Extract the [x, y] coordinate from the center of the cell holding the provided text.  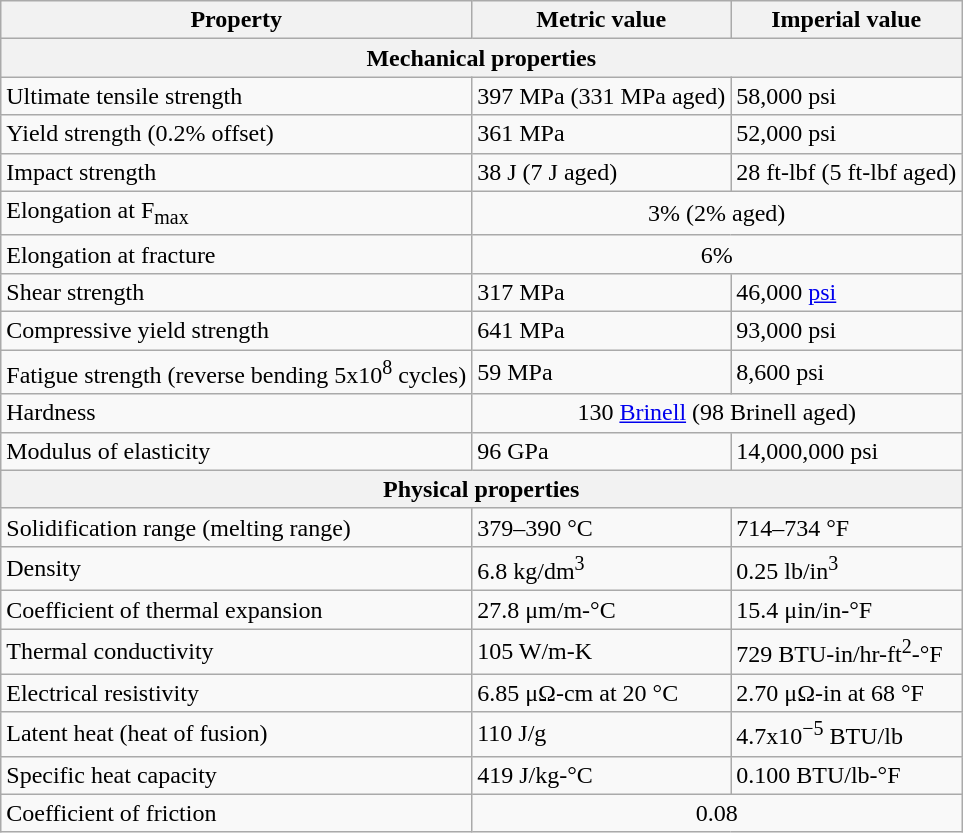
Compressive yield strength [236, 331]
379–390 °C [602, 527]
Modulus of elasticity [236, 451]
Imperial value [846, 20]
Hardness [236, 413]
Solidification range (melting range) [236, 527]
0.08 [717, 813]
2.70 μΩ-in at 68 °F [846, 693]
58,000 psi [846, 96]
Mechanical properties [482, 58]
46,000 psi [846, 292]
8,600 psi [846, 372]
Yield strength (0.2% offset) [236, 134]
Ultimate tensile strength [236, 96]
0.100 BTU/lb-°F [846, 775]
38 J (7 J aged) [602, 172]
Property [236, 20]
361 MPa [602, 134]
Density [236, 568]
Elongation at Fmax [236, 213]
96 GPa [602, 451]
28 ft-lbf (5 ft-lbf aged) [846, 172]
6% [717, 254]
Elongation at fracture [236, 254]
729 BTU-in/hr-ft2-°F [846, 652]
4.7x10−5 BTU/lb [846, 734]
6.8 kg/dm3 [602, 568]
15.4 μin/in-°F [846, 610]
130 Brinell (98 Brinell aged) [717, 413]
Coefficient of friction [236, 813]
27.8 μm/m-°C [602, 610]
714–734 °F [846, 527]
Electrical resistivity [236, 693]
0.25 lb/in3 [846, 568]
Shear strength [236, 292]
105 W/m-K [602, 652]
52,000 psi [846, 134]
Latent heat (heat of fusion) [236, 734]
317 MPa [602, 292]
397 MPa (331 MPa aged) [602, 96]
6.85 μΩ-cm at 20 °C [602, 693]
Fatigue strength (reverse bending 5x108 cycles) [236, 372]
3% (2% aged) [717, 213]
Thermal conductivity [236, 652]
110 J/g [602, 734]
Coefficient of thermal expansion [236, 610]
59 MPa [602, 372]
93,000 psi [846, 331]
641 MPa [602, 331]
Specific heat capacity [236, 775]
Metric value [602, 20]
Impact strength [236, 172]
419 J/kg-°C [602, 775]
14,000,000 psi [846, 451]
Physical properties [482, 489]
